From the cell containing the given text, extract its center point as [x, y] coordinate. 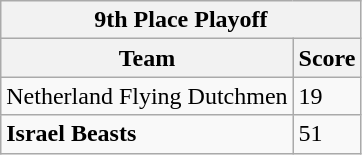
51 [327, 134]
Score [327, 58]
Israel Beasts [147, 134]
19 [327, 96]
9th Place Playoff [181, 20]
Team [147, 58]
Netherland Flying Dutchmen [147, 96]
